Locate the cell with the specified text and output its (x, y) center coordinate. 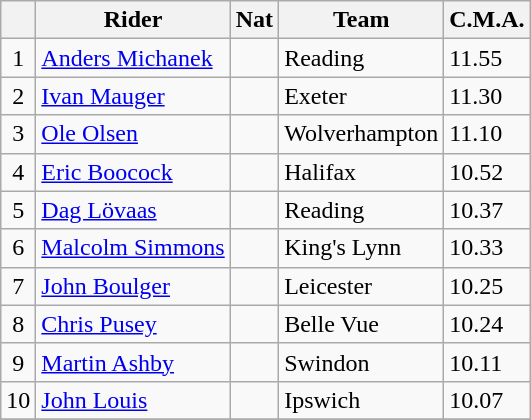
4 (18, 172)
King's Lynn (362, 248)
Swindon (362, 362)
10.37 (487, 210)
Team (362, 20)
Anders Michanek (133, 58)
10.11 (487, 362)
10.33 (487, 248)
John Louis (133, 400)
Leicester (362, 286)
John Boulger (133, 286)
6 (18, 248)
8 (18, 324)
Exeter (362, 96)
Ivan Mauger (133, 96)
3 (18, 134)
Nat (254, 20)
Eric Boocock (133, 172)
C.M.A. (487, 20)
2 (18, 96)
Belle Vue (362, 324)
9 (18, 362)
Rider (133, 20)
10.07 (487, 400)
10 (18, 400)
11.10 (487, 134)
Halifax (362, 172)
10.52 (487, 172)
Martin Ashby (133, 362)
10.24 (487, 324)
Wolverhampton (362, 134)
11.55 (487, 58)
11.30 (487, 96)
Malcolm Simmons (133, 248)
1 (18, 58)
7 (18, 286)
Ipswich (362, 400)
Dag Lövaas (133, 210)
Ole Olsen (133, 134)
Chris Pusey (133, 324)
10.25 (487, 286)
5 (18, 210)
